Detect which cell encompasses the target text, then output its [X, Y] center coordinate. 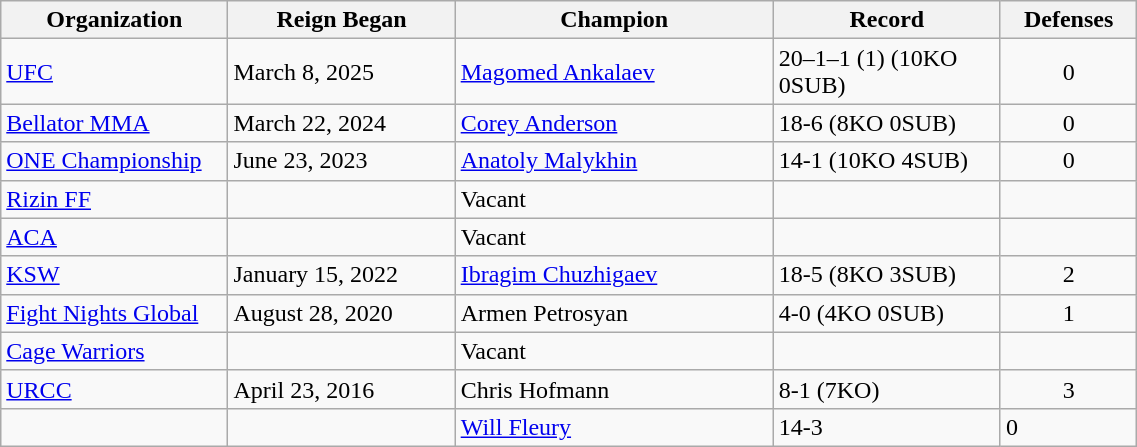
January 15, 2022 [342, 275]
ONE Championship [114, 161]
Corey Anderson [614, 123]
Organization [114, 20]
Chris Hofmann [614, 389]
ACA [114, 237]
4-0 (4KO 0SUB) [886, 313]
KSW [114, 275]
June 23, 2023 [342, 161]
20–1–1 (1) (10KO 0SUB) [886, 72]
14-1 (10KO 4SUB) [886, 161]
Bellator MMA [114, 123]
Champion [614, 20]
8-1 (7KO) [886, 389]
UFC [114, 72]
August 28, 2020 [342, 313]
18-5 (8KO 3SUB) [886, 275]
URCC [114, 389]
Cage Warriors [114, 351]
Anatoly Malykhin [614, 161]
3 [1068, 389]
Ibragim Chuzhigaev [614, 275]
Reign Began [342, 20]
Defenses [1068, 20]
March 8, 2025 [342, 72]
14-3 [886, 427]
April 23, 2016 [342, 389]
Record [886, 20]
Fight Nights Global [114, 313]
Armen Petrosyan [614, 313]
Will Fleury [614, 427]
1 [1068, 313]
2 [1068, 275]
18-6 (8KO 0SUB) [886, 123]
March 22, 2024 [342, 123]
Magomed Ankalaev [614, 72]
Rizin FF [114, 199]
